Identify which cell holds the provided text, then report its (x, y) central coordinate. 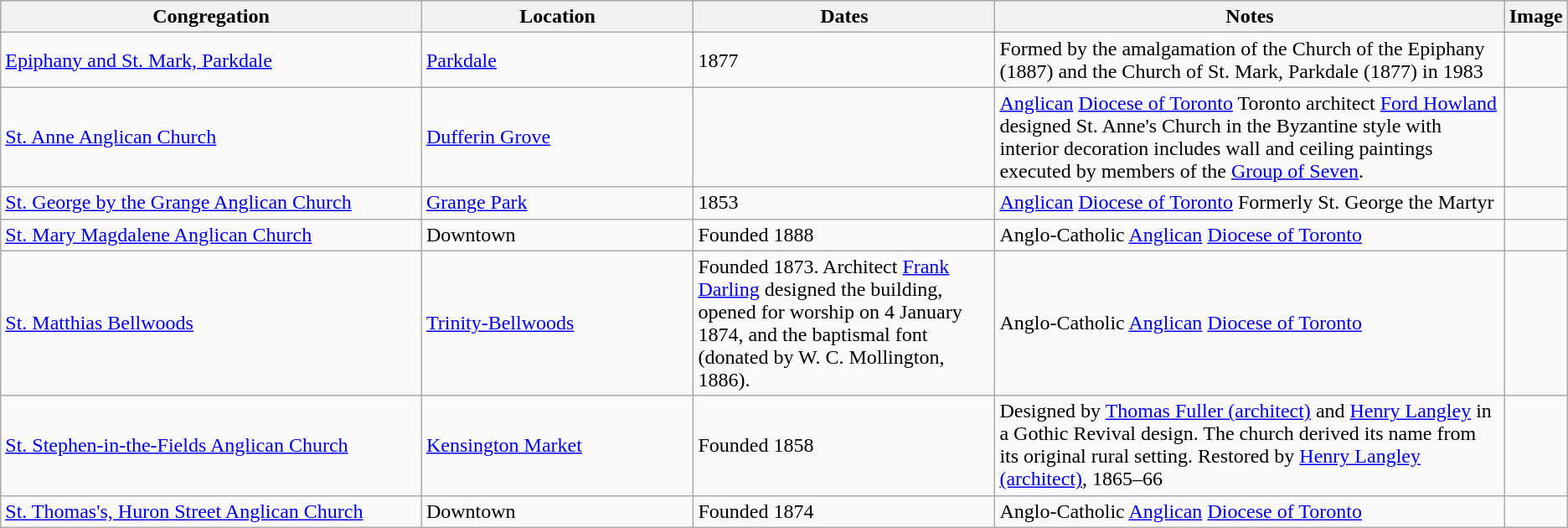
Notes (1250, 17)
Formed by the amalgamation of the Church of the Epiphany (1887) and the Church of St. Mark, Parkdale (1877) in 1983 (1250, 60)
Image (1536, 17)
Founded 1858 (844, 446)
1853 (844, 203)
Epiphany and St. Mark, Parkdale (211, 60)
Grange Park (558, 203)
Kensington Market (558, 446)
St. Stephen-in-the-Fields Anglican Church (211, 446)
St. Thomas's, Huron Street Anglican Church (211, 511)
St. Anne Anglican Church (211, 137)
Founded 1888 (844, 235)
St. George by the Grange Anglican Church (211, 203)
St. Matthias Bellwoods (211, 324)
Congregation (211, 17)
Anglican Diocese of Toronto Formerly St. George the Martyr (1250, 203)
Founded 1874 (844, 511)
Dates (844, 17)
St. Mary Magdalene Anglican Church (211, 235)
Parkdale (558, 60)
Location (558, 17)
1877 (844, 60)
Trinity-Bellwoods (558, 324)
Dufferin Grove (558, 137)
